Return the (X, Y) coordinate for the center point of the cell that contains the specified text.  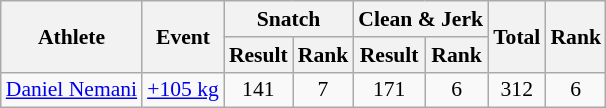
7 (324, 90)
Snatch (288, 19)
Event (183, 36)
Total (516, 36)
Athlete (72, 36)
171 (389, 90)
Daniel Nemani (72, 90)
141 (258, 90)
312 (516, 90)
Clean & Jerk (420, 19)
+105 kg (183, 90)
